Identify which cell holds the provided text, then report its (X, Y) central coordinate. 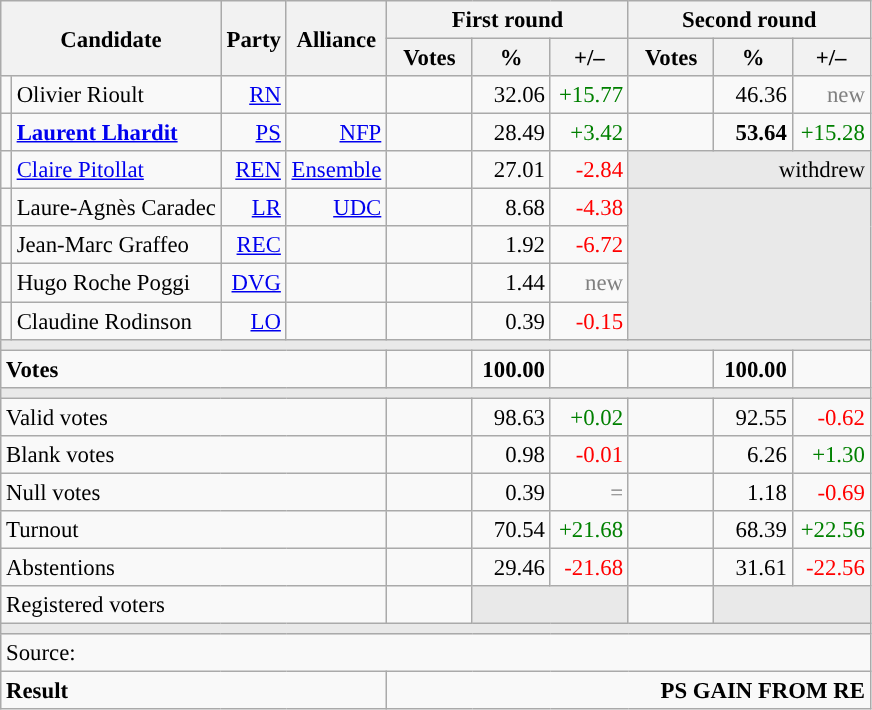
Source: (436, 653)
Valid votes (194, 417)
DVG (254, 283)
8.68 (511, 208)
Laure-Agnès Caradec (116, 208)
-0.69 (831, 492)
31.61 (753, 567)
98.63 (511, 417)
Ensemble (336, 170)
Alliance (336, 38)
withdrew (749, 170)
68.39 (753, 530)
+21.68 (589, 530)
+0.02 (589, 417)
UDC (336, 208)
29.46 (511, 567)
Abstentions (194, 567)
Party (254, 38)
RN (254, 95)
70.54 (511, 530)
1.92 (511, 245)
PS GAIN FROM RE (629, 691)
REC (254, 245)
92.55 (753, 417)
Olivier Rioult (116, 95)
46.36 (753, 95)
Result (194, 691)
REN (254, 170)
Laurent Lhardit (116, 133)
NFP (336, 133)
+15.77 (589, 95)
-0.15 (589, 321)
Turnout (194, 530)
28.49 (511, 133)
1.18 (753, 492)
Claudine Rodinson (116, 321)
-2.84 (589, 170)
LO (254, 321)
Jean-Marc Graffeo (116, 245)
PS (254, 133)
-0.01 (589, 455)
6.26 (753, 455)
+1.30 (831, 455)
+22.56 (831, 530)
1.44 (511, 283)
-22.56 (831, 567)
+3.42 (589, 133)
-21.68 (589, 567)
Candidate (111, 38)
LR (254, 208)
+15.28 (831, 133)
= (589, 492)
-6.72 (589, 245)
Registered voters (194, 605)
Second round (749, 20)
Null votes (194, 492)
-0.62 (831, 417)
-4.38 (589, 208)
Hugo Roche Poggi (116, 283)
Claire Pitollat (116, 170)
27.01 (511, 170)
32.06 (511, 95)
0.98 (511, 455)
First round (508, 20)
Blank votes (194, 455)
53.64 (753, 133)
